Find where the given text appears and provide that cell's center as (x, y) coordinate. 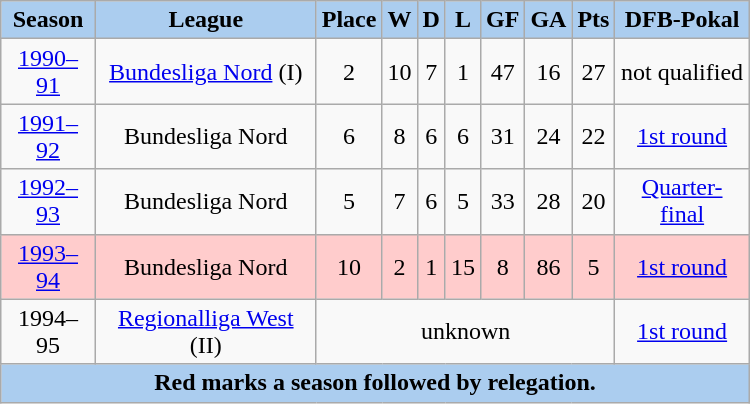
16 (548, 72)
unknown (466, 332)
27 (594, 72)
GF (502, 20)
Season (48, 20)
W (400, 20)
31 (502, 136)
DFB-Pokal (682, 20)
Place (349, 20)
Quarter-final (682, 202)
D (431, 20)
L (462, 20)
Pts (594, 20)
47 (502, 72)
15 (462, 266)
not qualified (682, 72)
GA (548, 20)
Regionalliga West (II) (206, 332)
1992–93 (48, 202)
1993–94 (48, 266)
1990–91 (48, 72)
League (206, 20)
28 (548, 202)
86 (548, 266)
24 (548, 136)
20 (594, 202)
Red marks a season followed by relegation. (375, 383)
Bundesliga Nord (I) (206, 72)
33 (502, 202)
1994–95 (48, 332)
1991–92 (48, 136)
22 (594, 136)
